Determine the (X, Y) coordinate at the center of the cell enclosing the given text.  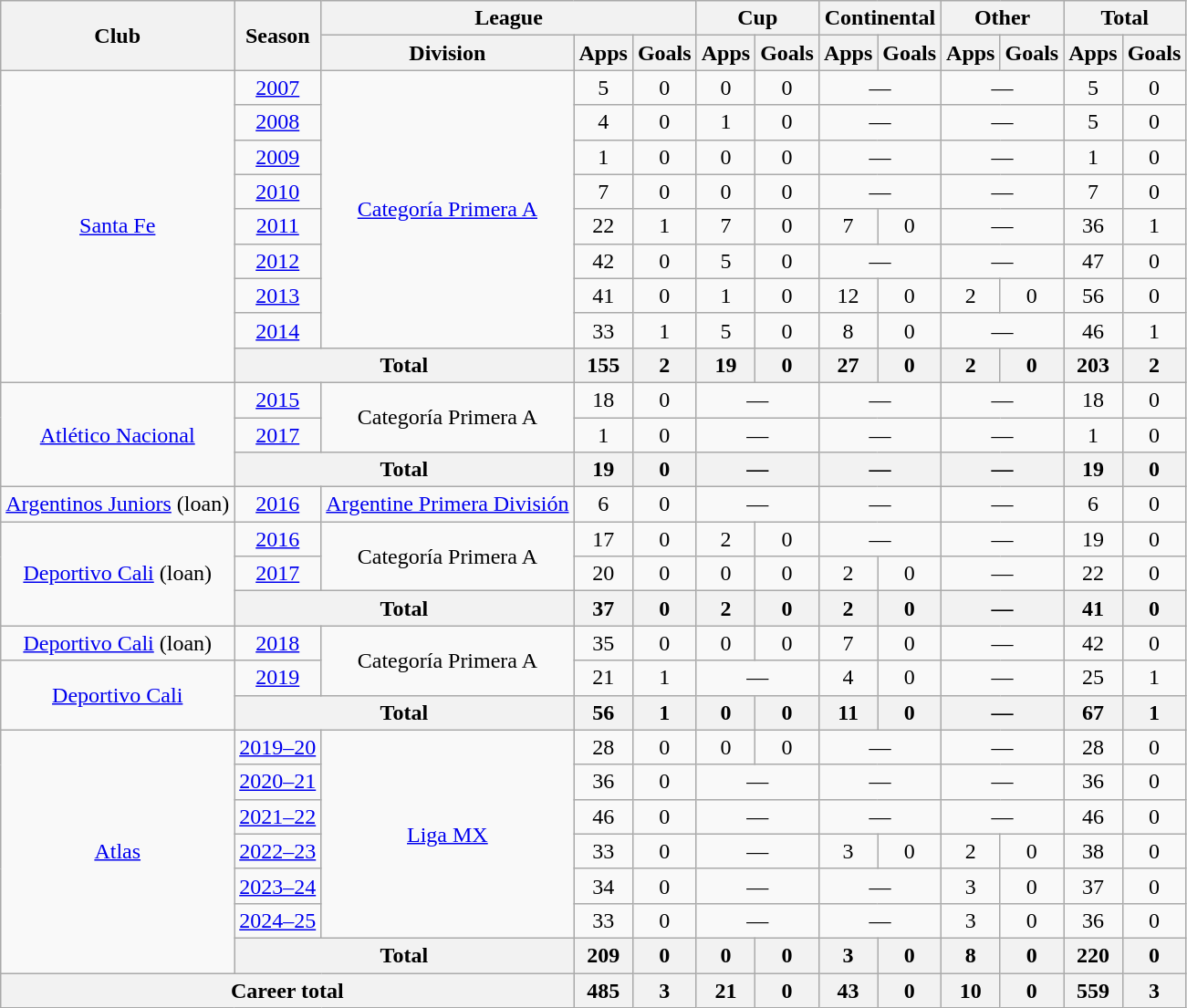
2022–23 (277, 851)
Career total (287, 990)
2019–20 (277, 747)
485 (603, 990)
Argentinos Juniors (loan) (118, 504)
2013 (277, 296)
Santa Fe (118, 226)
34 (603, 886)
2021–22 (277, 816)
Other (1003, 18)
67 (1093, 712)
209 (603, 955)
Continental (880, 18)
38 (1093, 851)
Season (277, 36)
155 (603, 365)
Deportivo Cali (118, 695)
10 (971, 990)
2023–24 (277, 886)
Atlas (118, 851)
2012 (277, 261)
2011 (277, 226)
2007 (277, 88)
35 (603, 643)
Division (447, 53)
2020–21 (277, 782)
25 (1093, 678)
League (509, 18)
2008 (277, 122)
Liga MX (447, 834)
20 (603, 574)
47 (1093, 261)
11 (848, 712)
Club (118, 36)
2018 (277, 643)
2015 (277, 400)
2014 (277, 330)
27 (848, 365)
43 (848, 990)
Cup (757, 18)
Atlético Nacional (118, 434)
2024–25 (277, 920)
203 (1093, 365)
559 (1093, 990)
2010 (277, 192)
12 (848, 296)
2009 (277, 157)
17 (603, 539)
2019 (277, 678)
Argentine Primera División (447, 504)
220 (1093, 955)
